Find where the given text appears and provide that cell's center as [x, y] coordinate. 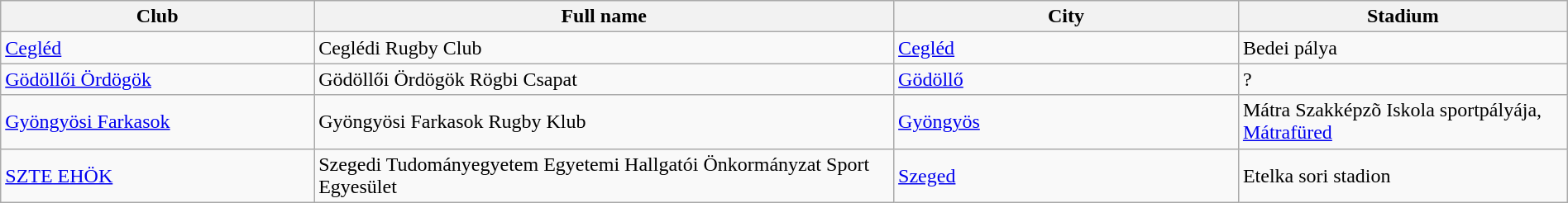
Gyöngyösi Farkasok [157, 122]
Club [157, 17]
? [1403, 79]
Ceglédi Rugby Club [604, 48]
Stadium [1403, 17]
Gödöllő [1067, 79]
Gödöllői Ördögök [157, 79]
Mátra Szakképzõ Iskola sportpályája, Mátrafüred [1403, 122]
Gyöngyös [1067, 122]
Etelka sori stadion [1403, 175]
Full name [604, 17]
Szeged [1067, 175]
SZTE EHÖK [157, 175]
City [1067, 17]
Gödöllői Ördögök Rögbi Csapat [604, 79]
Bedei pálya [1403, 48]
Szegedi Tudományegyetem Egyetemi Hallgatói Önkormányzat Sport Egyesület [604, 175]
Gyöngyösi Farkasok Rugby Klub [604, 122]
